Scan for the cell matching the given text and deliver its [X, Y] coordinate at center. 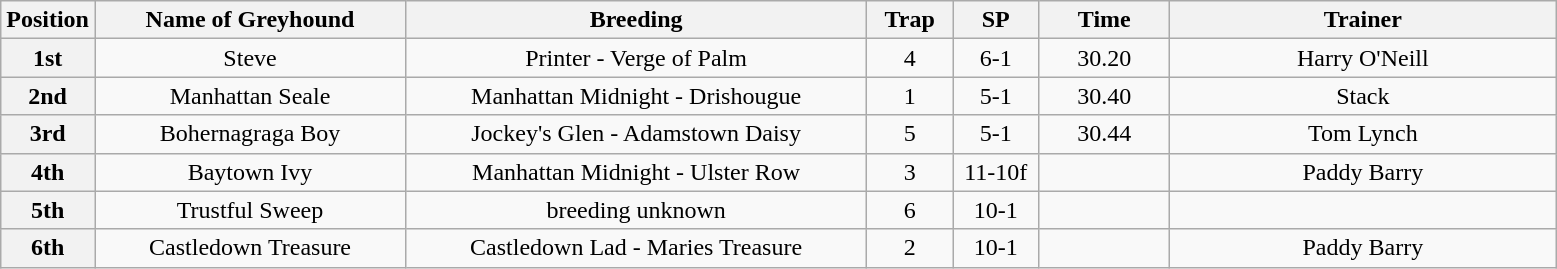
Trap [910, 20]
Name of Greyhound [250, 20]
Trainer [1363, 20]
Trustful Sweep [250, 210]
6-1 [996, 58]
2 [910, 248]
Castledown Lad - Maries Treasure [636, 248]
30.44 [1104, 134]
5 [910, 134]
4th [48, 172]
30.20 [1104, 58]
3 [910, 172]
1 [910, 96]
Stack [1363, 96]
Position [48, 20]
Bohernagraga Boy [250, 134]
Harry O'Neill [1363, 58]
breeding unknown [636, 210]
3rd [48, 134]
Tom Lynch [1363, 134]
Breeding [636, 20]
Time [1104, 20]
Baytown Ivy [250, 172]
6th [48, 248]
Steve [250, 58]
30.40 [1104, 96]
Jockey's Glen - Adamstown Daisy [636, 134]
1st [48, 58]
Manhattan Midnight - Drishougue [636, 96]
Castledown Treasure [250, 248]
11-10f [996, 172]
Printer - Verge of Palm [636, 58]
5th [48, 210]
Manhattan Seale [250, 96]
Manhattan Midnight - Ulster Row [636, 172]
2nd [48, 96]
6 [910, 210]
SP [996, 20]
4 [910, 58]
